Capture the cell that displays the provided text and extract its [x, y] central coordinate. 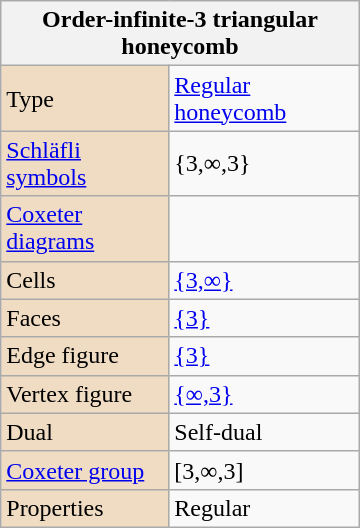
Cells [85, 280]
Vertex figure [85, 394]
Properties [85, 508]
[3,∞,3] [264, 470]
Self-dual [264, 432]
Schläfli symbols [85, 164]
Faces [85, 318]
{∞,3} [264, 394]
Edge figure [85, 356]
Coxeter diagrams [85, 228]
Dual [85, 432]
{3,∞,3} [264, 164]
{3,∞} [264, 280]
Regular honeycomb [264, 98]
Type [85, 98]
Order-infinite-3 triangular honeycomb [180, 34]
Coxeter group [85, 470]
Regular [264, 508]
